Identify which cell holds the provided text, then report its [X, Y] central coordinate. 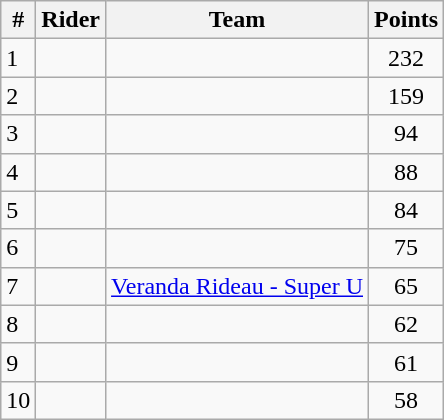
65 [406, 286]
94 [406, 134]
Veranda Rideau - Super U [238, 286]
75 [406, 248]
10 [18, 400]
3 [18, 134]
58 [406, 400]
6 [18, 248]
61 [406, 362]
8 [18, 324]
Points [406, 20]
# [18, 20]
4 [18, 172]
1 [18, 58]
84 [406, 210]
2 [18, 96]
5 [18, 210]
9 [18, 362]
159 [406, 96]
62 [406, 324]
7 [18, 286]
Team [238, 20]
Rider [71, 20]
232 [406, 58]
88 [406, 172]
